Determine the [x, y] coordinate at the center of the cell enclosing the given text.  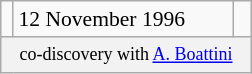
co-discovery with A. Boattini [126, 55]
12 November 1996 [123, 19]
